Return (x, y) of the center of cell containing provided text 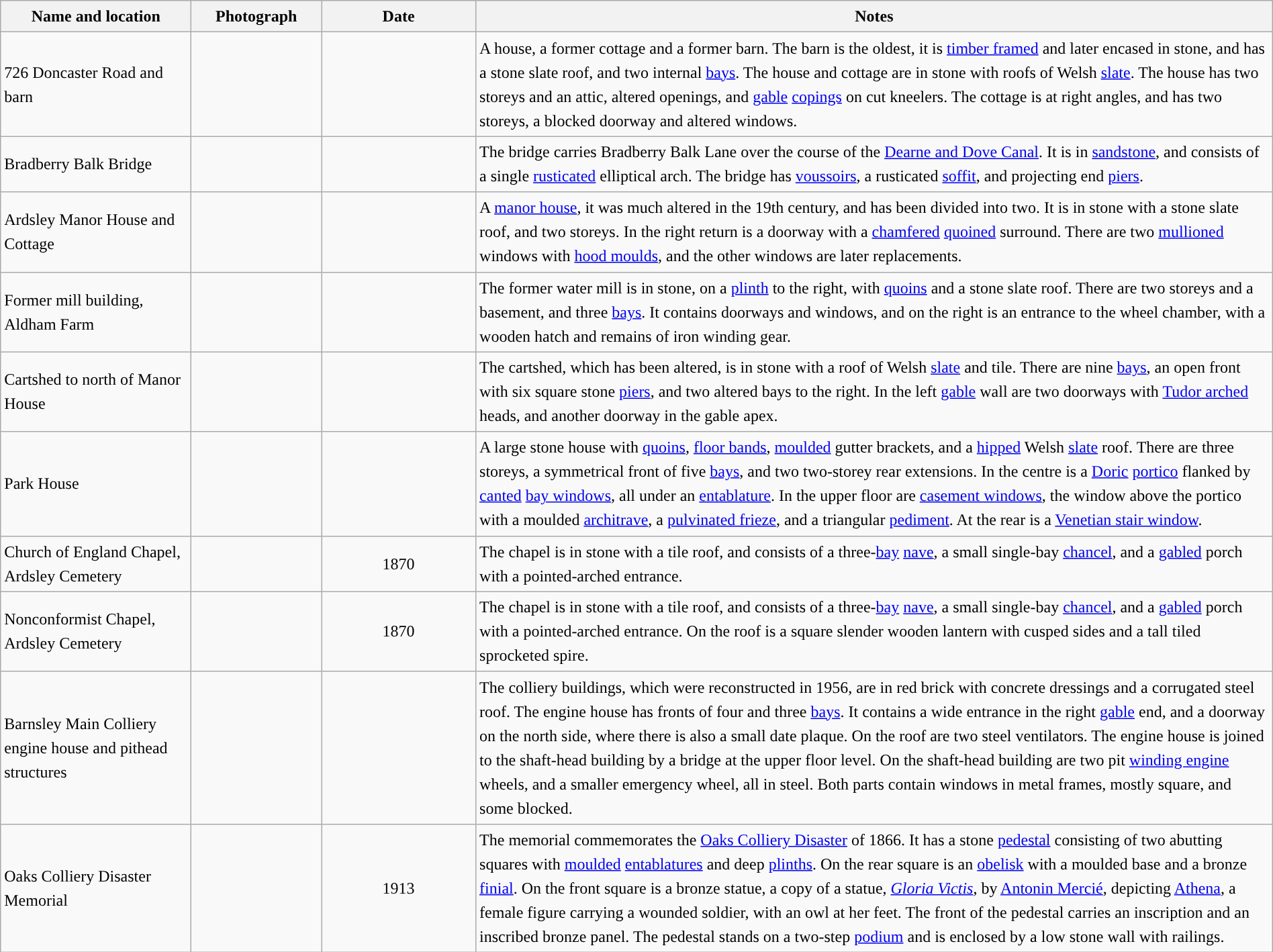
Notes (874, 16)
Photograph (256, 16)
Nonconformist Chapel,Ardsley Cemetery (96, 631)
Oaks Colliery Disaster Memorial (96, 888)
Park House (96, 483)
Date (399, 16)
Name and location (96, 16)
1913 (399, 888)
Former mill building, Aldham Farm (96, 312)
Bradberry Balk Bridge (96, 164)
Cartshed to north of Manor House (96, 392)
726 Doncaster Road and barn (96, 85)
Church of England Chapel,Ardsley Cemetery (96, 564)
Barnsley Main Colliery engine house and pithead structures (96, 748)
Ardsley Manor House and Cottage (96, 232)
